For the text-containing cell, return its midpoint in [X, Y] coordinate format. 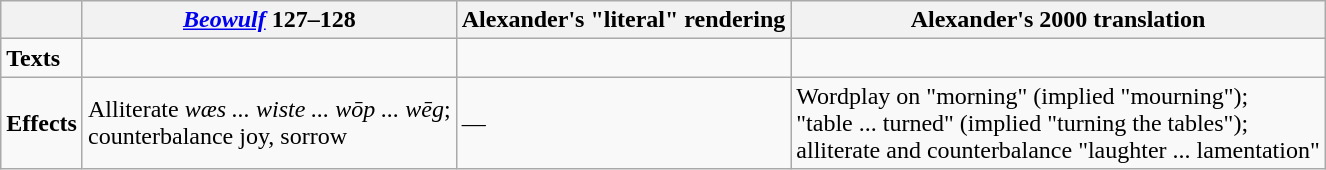
Beowulf 127–128 [269, 20]
— [624, 123]
Effects [42, 123]
Alexander's "literal" rendering [624, 20]
Texts [42, 58]
Wordplay on "morning" (implied "mourning");"table ... turned" (implied "turning the tables");alliterate and counterbalance "laughter ... lamentation" [1058, 123]
Alliterate wæs ... wiste ... wōp ... wēg;counterbalance joy, sorrow [269, 123]
Alexander's 2000 translation [1058, 20]
